Return the [X, Y] coordinate for the center point of the cell that contains the specified text.  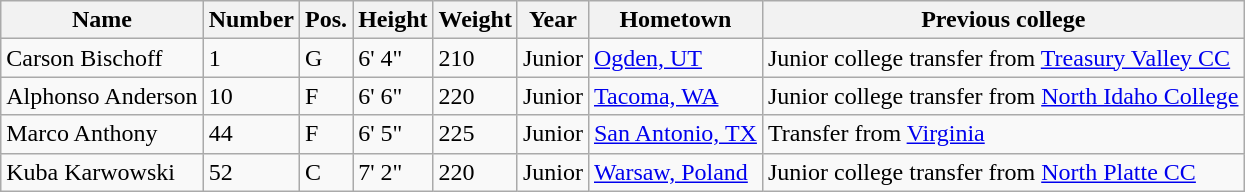
Name [102, 20]
Hometown [675, 20]
Alphonso Anderson [102, 96]
Previous college [1003, 20]
Ogden, UT [675, 58]
Junior college transfer from North Platte CC [1003, 172]
G [326, 58]
52 [251, 172]
Junior college transfer from North Idaho College [1003, 96]
C [326, 172]
Height [393, 20]
7' 2" [393, 172]
6' 5" [393, 134]
44 [251, 134]
10 [251, 96]
Warsaw, Poland [675, 172]
210 [475, 58]
San Antonio, TX [675, 134]
Junior college transfer from Treasury Valley CC [1003, 58]
Transfer from Virginia [1003, 134]
Marco Anthony [102, 134]
6' 4" [393, 58]
Kuba Karwowski [102, 172]
225 [475, 134]
Pos. [326, 20]
1 [251, 58]
Carson Bischoff [102, 58]
Number [251, 20]
Tacoma, WA [675, 96]
6' 6" [393, 96]
Weight [475, 20]
Year [552, 20]
